Scan for the cell matching the given text and deliver its [X, Y] coordinate at center. 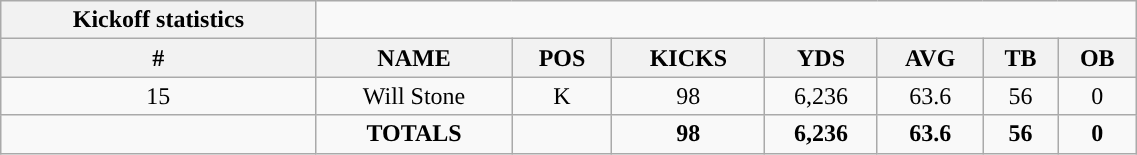
Will Stone [414, 96]
K [562, 96]
TB [1020, 58]
YDS [821, 58]
POS [562, 58]
TOTALS [414, 134]
# [158, 58]
15 [158, 96]
AVG [930, 58]
OB [1098, 58]
Kickoff statistics [158, 20]
KICKS [688, 58]
NAME [414, 58]
